Search for the cell housing the specified text and yield its [x, y] center coordinate. 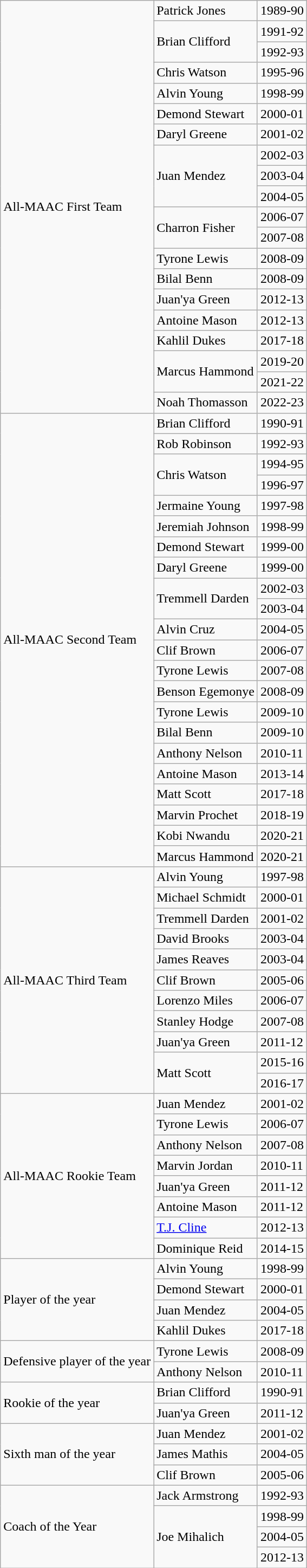
2021-22 [282, 382]
James Mathis [206, 1454]
Rookie of the year [77, 1403]
Sixth man of the year [77, 1454]
All-MAAC Third Team [77, 980]
Michael Schmidt [206, 897]
2014-15 [282, 1248]
1991-92 [282, 31]
Jack Armstrong [206, 1495]
Jeremiah Johnson [206, 526]
All-MAAC First Team [77, 207]
Kobi Nwandu [206, 835]
1989-90 [282, 11]
Stanley Hodge [206, 1021]
2019-20 [282, 361]
James Reaves [206, 960]
Lorenzo Miles [206, 1001]
1996-97 [282, 485]
Marvin Prochet [206, 815]
Alvin Cruz [206, 630]
All-MAAC Second Team [77, 639]
Marvin Jordan [206, 1165]
Coach of the Year [77, 1526]
2022-23 [282, 403]
2015-16 [282, 1062]
Patrick Jones [206, 11]
Noah Thomasson [206, 403]
2016-17 [282, 1083]
David Brooks [206, 939]
Defensive player of the year [77, 1362]
T.J. Cline [206, 1227]
2018-19 [282, 815]
1995-96 [282, 73]
All-MAAC Rookie Team [77, 1176]
Benson Egemonye [206, 691]
1994-95 [282, 464]
Charron Fisher [206, 227]
Rob Robinson [206, 444]
Joe Mihalich [206, 1537]
Jermaine Young [206, 506]
2013-14 [282, 774]
Player of the year [77, 1300]
Dominique Reid [206, 1248]
